Scan for the cell matching the given text and deliver its (X, Y) coordinate at center. 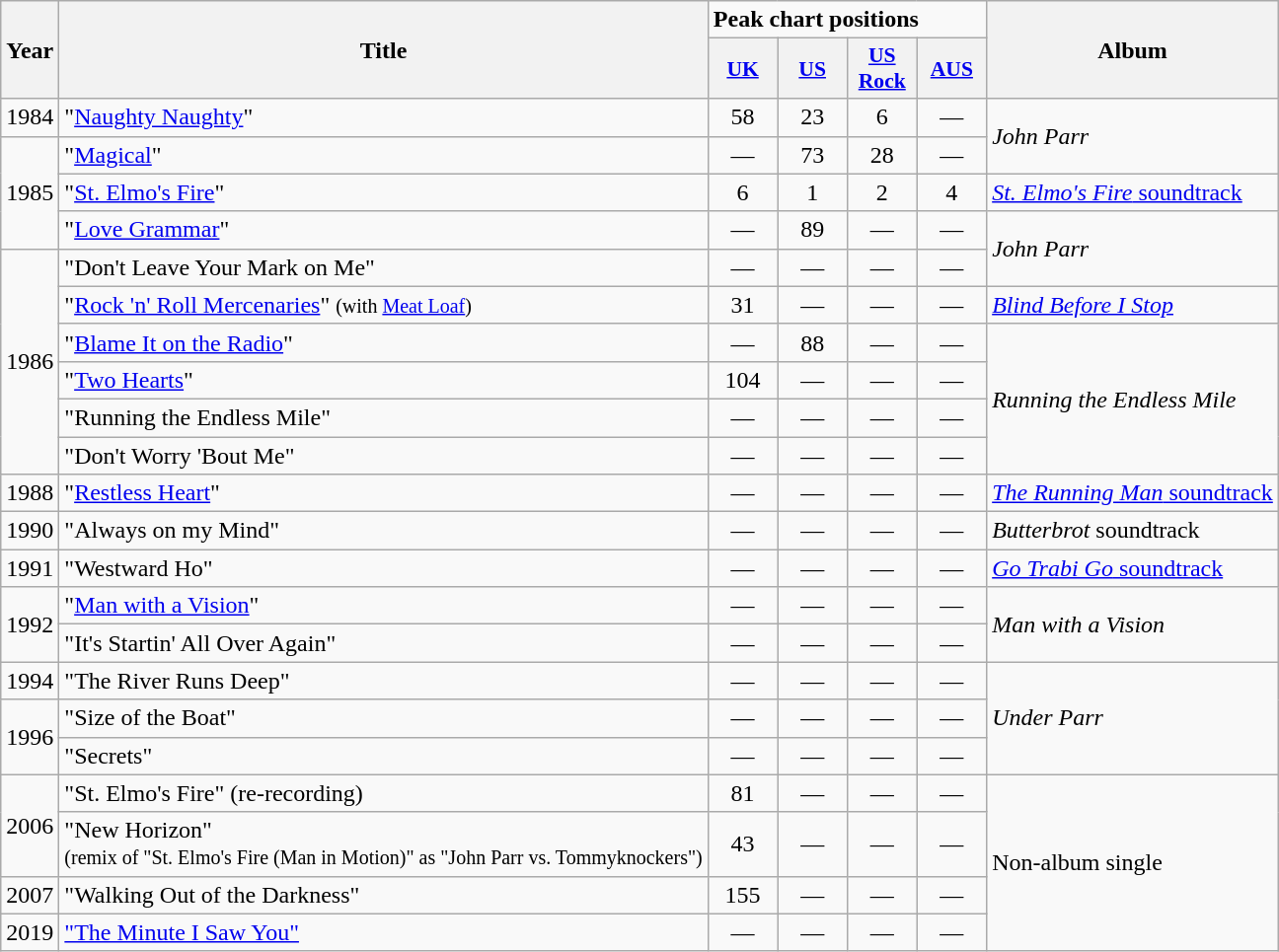
89 (813, 230)
"Size of the Boat" (383, 718)
St. Elmo's Fire soundtrack (1133, 192)
"Naughty Naughty" (383, 117)
1984 (30, 117)
US Rock (882, 69)
1996 (30, 737)
"New Horizon"(remix of "St. Elmo's Fire (Man in Motion)" as "John Parr vs. Tommyknockers") (383, 844)
Butterbrot soundtrack (1133, 531)
"Secrets" (383, 756)
58 (742, 117)
Non-album single (1133, 862)
31 (742, 305)
"Magical" (383, 155)
"Walking Out of the Darkness" (383, 895)
Go Trabi Go soundtrack (1133, 568)
Running the Endless Mile (1133, 399)
1991 (30, 568)
88 (813, 342)
1990 (30, 531)
2006 (30, 825)
"The Minute I Saw You" (383, 932)
Peak chart positions (847, 20)
"Two Hearts" (383, 380)
"Restless Heart" (383, 493)
1985 (30, 192)
"St. Elmo's Fire" (383, 192)
"The River Runs Deep" (383, 681)
81 (742, 793)
"Man with a Vision" (383, 606)
"Blame It on the Radio" (383, 342)
4 (951, 192)
43 (742, 844)
2019 (30, 932)
Man with a Vision (1133, 624)
2 (882, 192)
The Running Man soundtrack (1133, 493)
"Love Grammar" (383, 230)
1988 (30, 493)
1994 (30, 681)
73 (813, 155)
155 (742, 895)
"Don't Worry 'Bout Me" (383, 455)
"Always on my Mind" (383, 531)
1986 (30, 361)
23 (813, 117)
Year (30, 49)
"Rock 'n' Roll Mercenaries" (with Meat Loaf) (383, 305)
"Don't Leave Your Mark on Me" (383, 267)
Blind Before I Stop (1133, 305)
1992 (30, 624)
AUS (951, 69)
Title (383, 49)
"St. Elmo's Fire" (re-recording) (383, 793)
"Westward Ho" (383, 568)
UK (742, 69)
28 (882, 155)
1 (813, 192)
Under Parr (1133, 718)
104 (742, 380)
"Running the Endless Mile" (383, 417)
2007 (30, 895)
US (813, 69)
"It's Startin' All Over Again" (383, 643)
Album (1133, 49)
